For the text-containing cell, return its midpoint in [x, y] coordinate format. 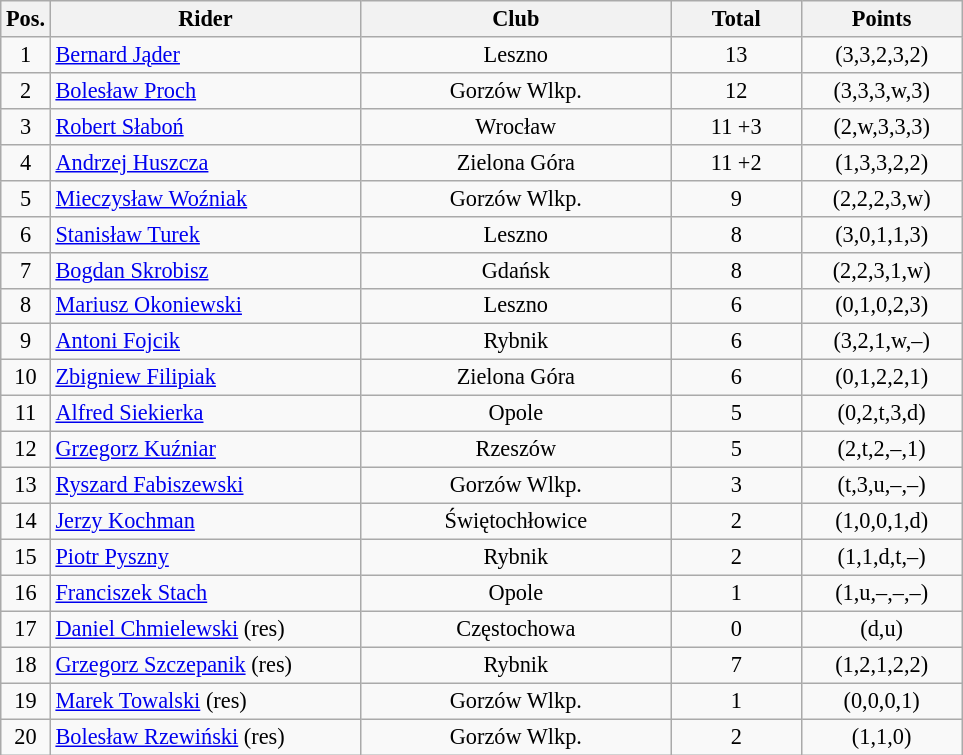
Jerzy Kochman [205, 521]
(1,2,1,2,2) [881, 665]
Bolesław Rzewiński (res) [205, 737]
Robert Słaboń [205, 126]
(1,3,3,2,2) [881, 162]
Daniel Chmielewski (res) [205, 629]
Ryszard Fabiszewski [205, 485]
19 [26, 701]
Zbigniew Filipiak [205, 378]
4 [26, 162]
18 [26, 665]
(d,u) [881, 629]
(3,2,1,w,–) [881, 342]
Club [516, 19]
Grzegorz Szczepanik (res) [205, 665]
(2,2,2,3,w) [881, 198]
Świętochłowice [516, 521]
(3,3,2,3,2) [881, 55]
(3,3,3,w,3) [881, 90]
(t,3,u,–,–) [881, 485]
Grzegorz Kuźniar [205, 450]
Points [881, 19]
(0,0,0,1) [881, 701]
Gdańsk [516, 270]
(1,0,0,1,d) [881, 521]
Antoni Fojcik [205, 342]
Piotr Pyszny [205, 557]
(1,1,0) [881, 737]
(1,1,d,t,–) [881, 557]
Alfred Siekierka [205, 414]
Bernard Jąder [205, 55]
15 [26, 557]
Total [736, 19]
Mieczysław Woźniak [205, 198]
0 [736, 629]
Wrocław [516, 126]
Franciszek Stach [205, 593]
17 [26, 629]
(0,1,2,2,1) [881, 378]
Bolesław Proch [205, 90]
14 [26, 521]
Rzeszów [516, 450]
Mariusz Okoniewski [205, 306]
Częstochowa [516, 629]
(3,0,1,1,3) [881, 234]
Bogdan Skrobisz [205, 270]
20 [26, 737]
11 +2 [736, 162]
16 [26, 593]
11 +3 [736, 126]
(0,1,0,2,3) [881, 306]
11 [26, 414]
Stanisław Turek [205, 234]
Marek Towalski (res) [205, 701]
10 [26, 378]
Pos. [26, 19]
(2,t,2,–,1) [881, 450]
(2,2,3,1,w) [881, 270]
(0,2,t,3,d) [881, 414]
(2,w,3,3,3) [881, 126]
Andrzej Huszcza [205, 162]
(1,u,–,–,–) [881, 593]
Rider [205, 19]
